Determine the (x, y) coordinate at the center of the cell enclosing the given text.  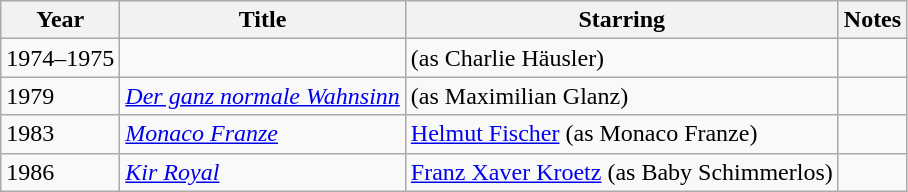
Der ganz normale Wahnsinn (263, 96)
(as Charlie Häusler) (622, 58)
Starring (622, 20)
Title (263, 20)
Notes (872, 20)
Monaco Franze (263, 134)
1979 (60, 96)
Year (60, 20)
1986 (60, 172)
Kir Royal (263, 172)
1974–1975 (60, 58)
Franz Xaver Kroetz (as Baby Schimmerlos) (622, 172)
(as Maximilian Glanz) (622, 96)
Helmut Fischer (as Monaco Franze) (622, 134)
1983 (60, 134)
